Provide the (x, y) coordinate of the cell's center where the given text is located.  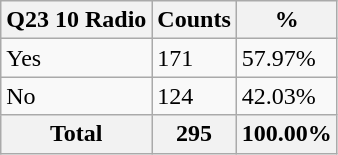
Yes (76, 58)
171 (194, 58)
42.03% (286, 96)
124 (194, 96)
No (76, 96)
% (286, 20)
Q23 10 Radio (76, 20)
100.00% (286, 134)
57.97% (286, 58)
295 (194, 134)
Counts (194, 20)
Total (76, 134)
